Detect which cell encompasses the target text, then output its (X, Y) center coordinate. 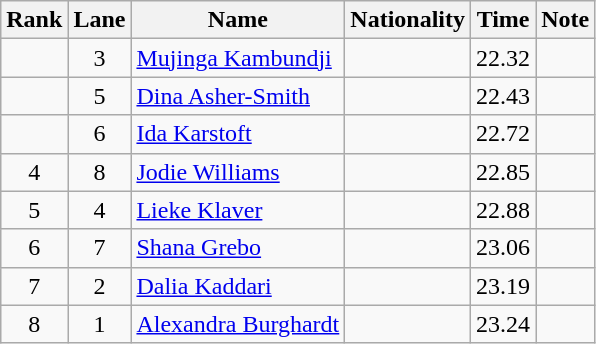
Rank (34, 20)
Lane (100, 20)
22.32 (504, 58)
1 (100, 324)
Alexandra Burghardt (238, 324)
23.06 (504, 248)
Lieke Klaver (238, 210)
Mujinga Kambundji (238, 58)
Ida Karstoft (238, 134)
Dalia Kaddari (238, 286)
23.24 (504, 324)
Nationality (408, 20)
22.88 (504, 210)
Shana Grebo (238, 248)
2 (100, 286)
22.43 (504, 96)
Note (566, 20)
Name (238, 20)
Jodie Williams (238, 172)
22.72 (504, 134)
22.85 (504, 172)
23.19 (504, 286)
Time (504, 20)
Dina Asher-Smith (238, 96)
3 (100, 58)
